Determine the (x, y) coordinate at the center of the cell enclosing the given text.  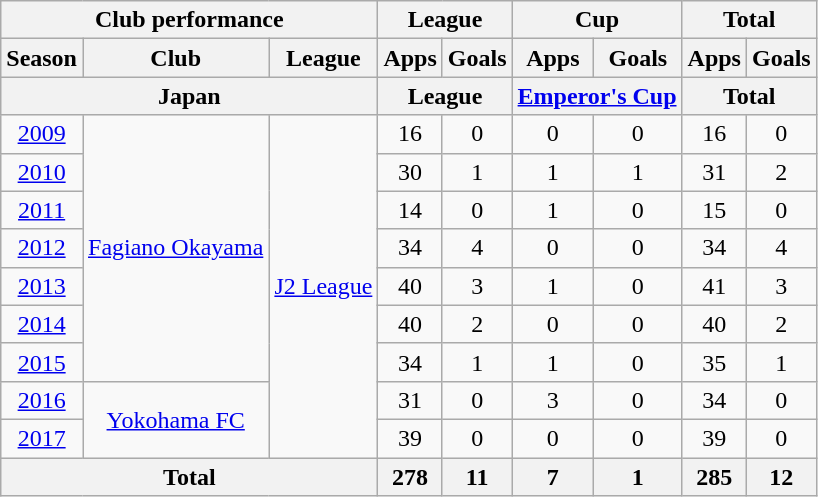
Emperor's Cup (597, 96)
2017 (42, 438)
2015 (42, 362)
Fagiano Okayama (175, 248)
Club performance (190, 20)
14 (410, 210)
285 (714, 477)
11 (477, 477)
Japan (190, 96)
2011 (42, 210)
12 (781, 477)
2013 (42, 286)
Club (175, 58)
15 (714, 210)
2014 (42, 324)
2016 (42, 400)
J2 League (324, 286)
2009 (42, 134)
Season (42, 58)
278 (410, 477)
Cup (597, 20)
Yokohama FC (175, 419)
30 (410, 172)
7 (553, 477)
35 (714, 362)
2010 (42, 172)
41 (714, 286)
2012 (42, 248)
